Scan for the cell matching the given text and deliver its [X, Y] coordinate at center. 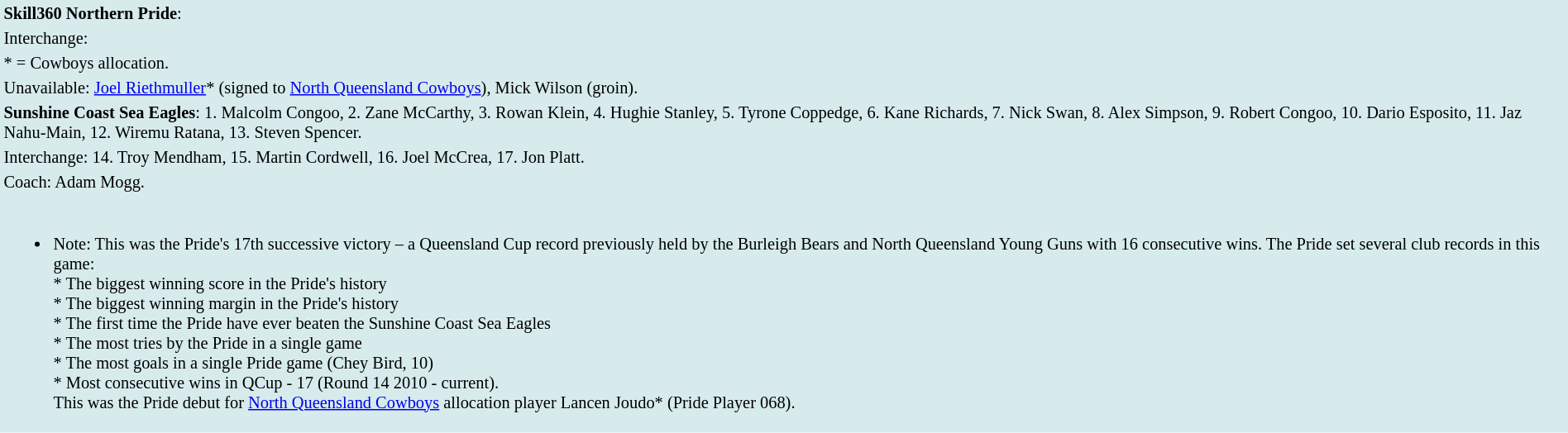
Unavailable: Joel Riethmuller* (signed to North Queensland Cowboys), Mick Wilson (groin). [784, 88]
Coach: Adam Mogg. [784, 182]
Skill360 Northern Pride: [784, 13]
Interchange: [784, 38]
* = Cowboys allocation. [784, 63]
Interchange: 14. Troy Mendham, 15. Martin Cordwell, 16. Joel McCrea, 17. Jon Platt. [784, 157]
